Search for the cell housing the specified text and yield its (x, y) center coordinate. 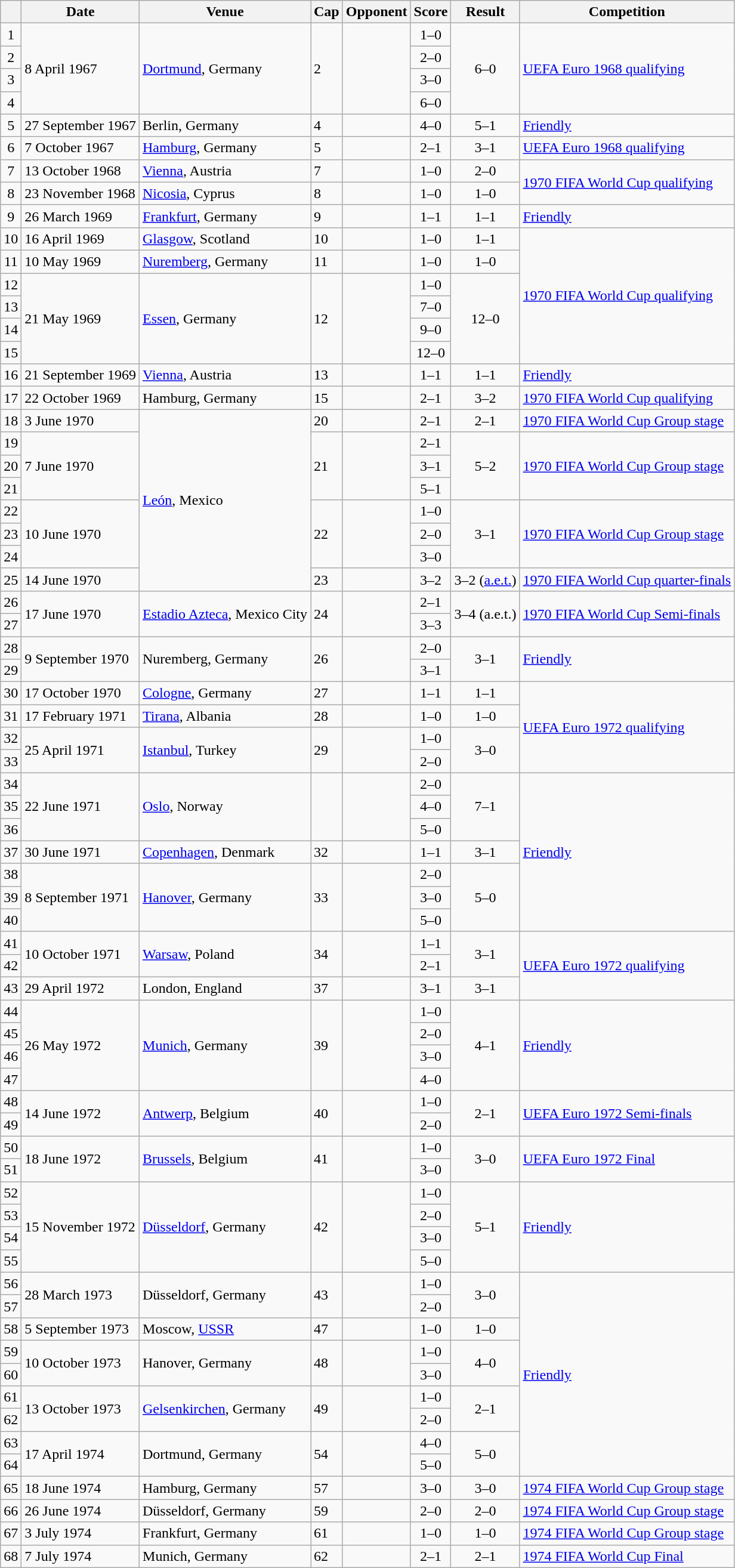
Istanbul, Turkey (226, 750)
22 October 1969 (81, 398)
London, England (226, 988)
Moscow, USSR (226, 1329)
13 October 1973 (81, 1409)
Brussels, Belgium (226, 1159)
16 April 1969 (81, 239)
16 (11, 375)
10 June 1970 (81, 534)
31 (11, 716)
Opponent (376, 12)
18 June 1974 (81, 1488)
10 October 1971 (81, 954)
9–0 (431, 330)
17 April 1974 (81, 1454)
8 September 1971 (81, 897)
53 (11, 1215)
7–1 (486, 807)
5 September 1973 (81, 1329)
22 June 1971 (81, 807)
7 June 1970 (81, 466)
7–0 (431, 307)
8 April 1967 (81, 69)
Oslo, Norway (226, 807)
1 (11, 35)
13 October 1968 (81, 171)
Berlin, Germany (226, 125)
23 November 1968 (81, 193)
Cologne, Germany (226, 693)
3–4 (a.e.t.) (486, 613)
5–2 (486, 466)
3–2 (a.e.t.) (486, 579)
56 (11, 1283)
55 (11, 1261)
26 March 1969 (81, 216)
10 October 1973 (81, 1363)
Result (486, 12)
17 October 1970 (81, 693)
68 (11, 1556)
58 (11, 1329)
Score (431, 12)
52 (11, 1193)
29 April 1972 (81, 988)
3–3 (431, 625)
30 (11, 693)
25 April 1971 (81, 750)
67 (11, 1533)
14 June 1972 (81, 1113)
66 (11, 1511)
Essen, Germany (226, 319)
3 (11, 80)
17 (11, 398)
60 (11, 1374)
64 (11, 1465)
Nicosia, Cyprus (226, 193)
26 May 1972 (81, 1045)
18 June 1972 (81, 1159)
UEFA Euro 1972 Final (627, 1159)
28 March 1973 (81, 1295)
14 (11, 330)
65 (11, 1488)
1970 FIFA World Cup quarter-finals (627, 579)
45 (11, 1034)
50 (11, 1147)
1970 FIFA World Cup Semi-finals (627, 613)
3 July 1974 (81, 1533)
46 (11, 1057)
3 June 1970 (81, 421)
35 (11, 807)
17 February 1971 (81, 716)
Copenhagen, Denmark (226, 852)
Estadio Azteca, Mexico City (226, 613)
17 June 1970 (81, 613)
19 (11, 443)
Tirana, Albania (226, 716)
Cap (326, 12)
4–1 (486, 1045)
Gelsenkirchen, Germany (226, 1409)
Antwerp, Belgium (226, 1113)
51 (11, 1170)
38 (11, 875)
Date (81, 12)
21 May 1969 (81, 319)
36 (11, 829)
Competition (627, 12)
Venue (226, 12)
7 July 1974 (81, 1556)
7 October 1967 (81, 148)
25 (11, 579)
1974 FIFA World Cup Final (627, 1556)
27 September 1967 (81, 125)
León, Mexico (226, 500)
21 September 1969 (81, 375)
63 (11, 1443)
44 (11, 1011)
15 November 1972 (81, 1227)
UEFA Euro 1972 Semi-finals (627, 1113)
9 September 1970 (81, 659)
26 June 1974 (81, 1511)
6 (11, 148)
14 June 1970 (81, 579)
30 June 1971 (81, 852)
10 May 1969 (81, 261)
Glasgow, Scotland (226, 239)
18 (11, 421)
Warsaw, Poland (226, 954)
